Locate the cell with the specified text and output its [X, Y] center coordinate. 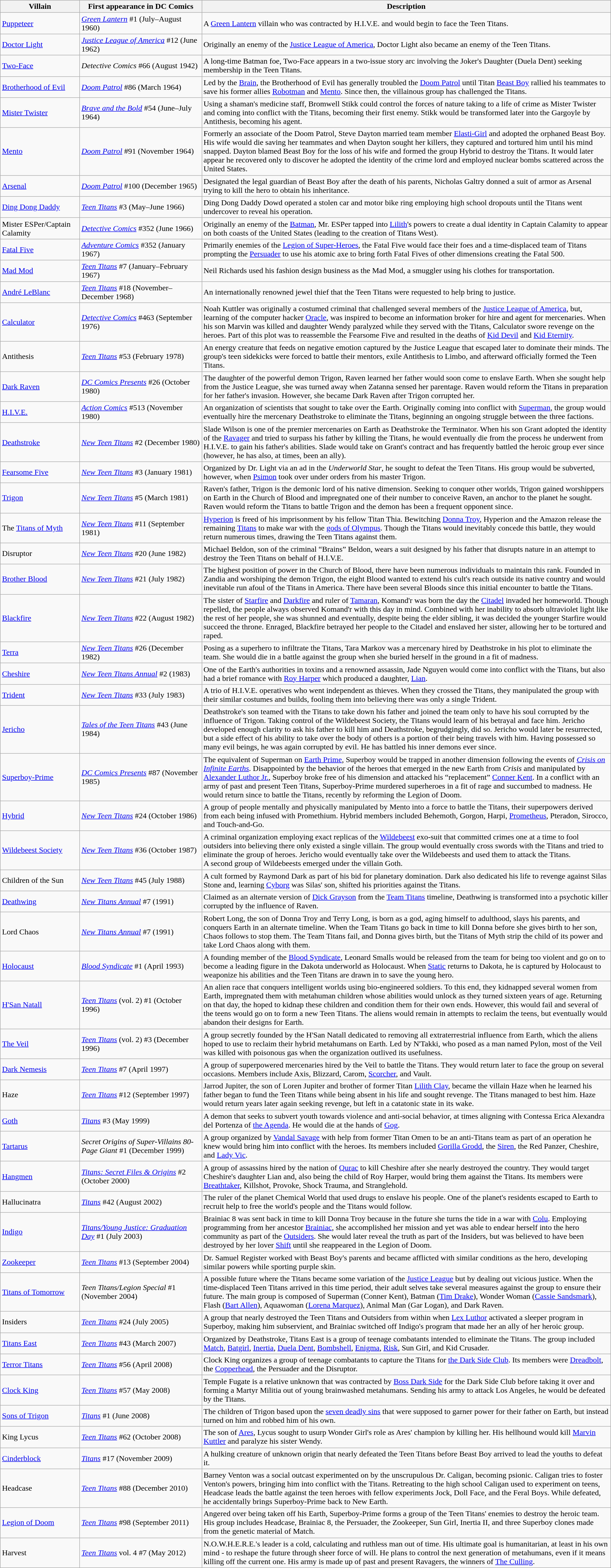
Teen Titans #62 (October 2008) [141, 1437]
New Teen Titans #2 (December 1980) [141, 442]
Teen Titans/Legion Special #1 (November 2004) [141, 1292]
Titans/Young Justice: Graduation Day #1 (July 2003) [141, 1232]
Trigon [40, 498]
Hangmen [40, 1176]
Harvest [40, 1553]
Teen Titans #56 (April 2008) [141, 1364]
Doom Patrol #100 (December 1965) [141, 186]
Villain [40, 7]
The Titans of Myth [40, 528]
Doctor Light [40, 44]
Clock King [40, 1390]
Detective Comics #66 (August 1942) [141, 66]
Jericho [40, 729]
New Teen Titans #20 (June 1982) [141, 553]
Dark Nemesis [40, 1069]
Hallucinatra [40, 1202]
New Teen Titans #36 (October 1987) [141, 850]
New Teen Titans Annual #2 (1983) [141, 673]
First appearance in DC Comics [141, 7]
Titans #17 (November 2009) [141, 1458]
Fatal Five [40, 249]
Holocaust [40, 966]
New Teen Titans #45 (July 1988) [141, 880]
Titans of Tomorrow [40, 1292]
Mento [40, 151]
Fearsome Five [40, 472]
Cinderblock [40, 1458]
Teen Titans vol. 4 #7 (May 2012) [141, 1553]
Green Lantern #1 (July–August 1960) [141, 23]
Mister ESPer/Captain Calamity [40, 228]
Originally an enemy of the Justice League of America, Doctor Light also became an enemy of the Teen Titans. [406, 44]
Teen Titans (vol. 2) #1 (October 1996) [141, 1005]
New Teen Titans #5 (March 1981) [141, 498]
Legion of Doom [40, 1523]
Teen Titans #53 (February 1978) [141, 357]
Terra [40, 653]
New Teen Titans #21 (July 1982) [141, 579]
An internationally renowned jewel thief that the Teen Titans were requested to help bring to justice. [406, 292]
Teen Titans #13 (September 2004) [141, 1262]
Headcase [40, 1488]
A hulking creature of unknown origin that nearly defeated the Teen Titans before Beast Boy arrived to lead the youths to defeat it. [406, 1458]
H.I.V.E. [40, 412]
Neil Richards used his fashion design business as the Mad Mod, a smuggler using his clothes for transportation. [406, 271]
Hybrid [40, 816]
A long-time Batman foe, Two-Face appears in a two-issue story arc involving the Joker's Daughter (Duela Dent) seeking membership in the Teen Titans. [406, 66]
The Veil [40, 1044]
Brotherhood of Evil [40, 87]
Zookeeper [40, 1262]
Titans #1 (June 2008) [141, 1416]
Teen Titans #24 (July 2005) [141, 1322]
Teen Titans #7 (April 1997) [141, 1069]
H'San Natall [40, 1005]
Ding Dong Daddy [40, 207]
Brother Blood [40, 579]
Wildebeest Society [40, 850]
Titans #42 (August 2002) [141, 1202]
Disruptor [40, 553]
Tartarus [40, 1146]
Teen Titans #3 (May–June 1966) [141, 207]
Puppeteer [40, 23]
Teen Titans #57 (May 2008) [141, 1390]
Action Comics #513 (November 1980) [141, 412]
Children of the Sun [40, 880]
Antithesis [40, 357]
Blackfire [40, 618]
Lord Chaos [40, 932]
New Teen Titans #22 (August 1982) [141, 618]
DC Comics Presents #26 (October 1980) [141, 387]
Titans #3 (May 1999) [141, 1120]
Detective Comics #352 (June 1966) [141, 228]
Teen Titans #43 (March 2007) [141, 1344]
Blood Syndicate #1 (April 1993) [141, 966]
Titans East [40, 1344]
New Teen Titans #3 (January 1981) [141, 472]
New Teen Titans #11 (September 1981) [141, 528]
New Teen Titans #26 (December 1982) [141, 653]
Teen Titans #12 (September 1997) [141, 1095]
Doom Patrol #86 (March 1964) [141, 87]
Teen Titans #18 (November–December 1968) [141, 292]
Doom Patrol #91 (November 1964) [141, 151]
Superboy-Prime [40, 777]
Detective Comics #463 (September 1976) [141, 322]
Indigo [40, 1232]
New Teen Titans #24 (October 1986) [141, 816]
Haze [40, 1095]
Description [406, 7]
Justice League of America #12 (June 1962) [141, 44]
Terror Titans [40, 1364]
Deathwing [40, 902]
Deathstroke [40, 442]
King Lycus [40, 1437]
Arsenal [40, 186]
Cheshire [40, 673]
Mad Mod [40, 271]
DC Comics Presents #87 (November 1985) [141, 777]
Teen Titans #88 (December 2010) [141, 1488]
Trident [40, 695]
Tales of the Teen Titans #43 (June 1984) [141, 729]
New Teen Titans #33 (July 1983) [141, 695]
Secret Origins of Super-Villains 80-Page Giant #1 (December 1999) [141, 1146]
Calculator [40, 322]
André LeBlanc [40, 292]
Insiders [40, 1322]
Teen Titans (vol. 2) #3 (December 1996) [141, 1044]
Adventure Comics #352 (January 1967) [141, 249]
Titans: Secret Files & Origins #2 (October 2000) [141, 1176]
Teen Titans #7 (January–February 1967) [141, 271]
Teen Titans #98 (September 2011) [141, 1523]
Two-Face [40, 66]
Mister Twister [40, 113]
Brave and the Bold #54 (June–July 1964) [141, 113]
Goth [40, 1120]
Sons of Trigon [40, 1416]
A Green Lantern villain who was contracted by H.I.V.E. and would begin to face the Teen Titans. [406, 23]
Dark Raven [40, 387]
